Detect which cell encompasses the target text, then output its [X, Y] center coordinate. 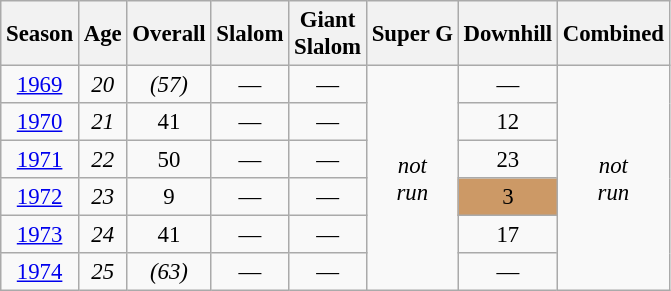
21 [102, 122]
12 [508, 122]
24 [102, 235]
Season [40, 34]
1971 [40, 160]
Overall [169, 34]
Slalom [250, 34]
17 [508, 235]
Age [102, 34]
(57) [169, 85]
1972 [40, 197]
1969 [40, 85]
50 [169, 160]
9 [169, 197]
Super G [412, 34]
1970 [40, 122]
Downhill [508, 34]
Combined [613, 34]
22 [102, 160]
GiantSlalom [328, 34]
1973 [40, 235]
3 [508, 197]
20 [102, 85]
